Return [x, y] of the center of cell containing provided text 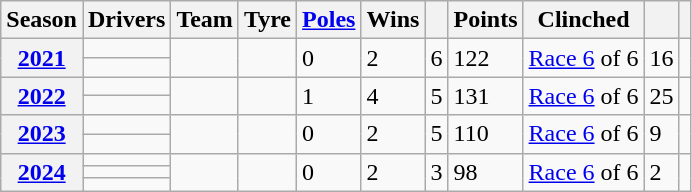
Season [42, 20]
2022 [42, 96]
2024 [42, 172]
25 [662, 96]
131 [486, 96]
Clinched [584, 20]
122 [486, 58]
Points [486, 20]
9 [662, 134]
16 [662, 58]
2023 [42, 134]
1 [329, 96]
Poles [329, 20]
Drivers [126, 20]
98 [486, 172]
110 [486, 134]
Tyre [267, 20]
2021 [42, 58]
Wins [393, 20]
Team [205, 20]
6 [436, 58]
4 [393, 96]
3 [436, 172]
